Locate the cell with the specified text and output its [x, y] center coordinate. 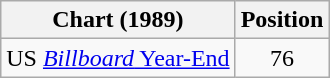
US Billboard Year-End [118, 58]
76 [282, 58]
Position [282, 20]
Chart (1989) [118, 20]
